From the cell containing the given text, extract its center point as (x, y) coordinate. 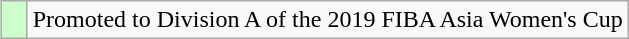
Promoted to Division A of the 2019 FIBA Asia Women's Cup (328, 20)
